Identify which cell holds the provided text, then report its (X, Y) central coordinate. 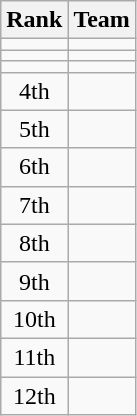
8th (34, 243)
5th (34, 129)
9th (34, 281)
Rank (34, 20)
12th (34, 395)
11th (34, 357)
4th (34, 91)
Team (102, 20)
7th (34, 205)
10th (34, 319)
6th (34, 167)
